For the text-containing cell, return its midpoint in (X, Y) coordinate format. 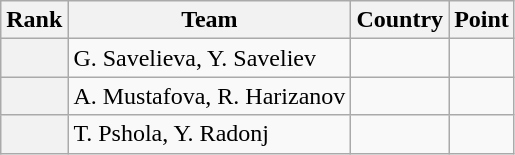
G. Savelieva, Y. Saveliev (210, 58)
T. Pshola, Y. Radonj (210, 134)
Country (400, 20)
Rank (34, 20)
A. Mustafova, R. Harizanov (210, 96)
Point (482, 20)
Team (210, 20)
